Determine the [X, Y] coordinate at the center of the cell enclosing the given text.  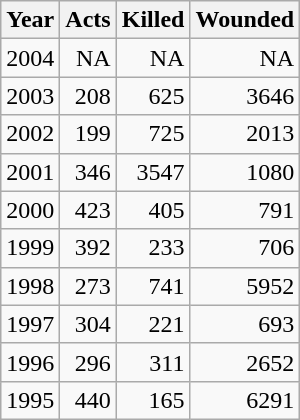
6291 [245, 400]
Year [30, 20]
1998 [30, 286]
311 [153, 362]
296 [88, 362]
693 [245, 324]
233 [153, 248]
725 [153, 134]
706 [245, 248]
165 [153, 400]
2001 [30, 172]
Acts [88, 20]
273 [88, 286]
1999 [30, 248]
199 [88, 134]
1080 [245, 172]
625 [153, 96]
2002 [30, 134]
221 [153, 324]
791 [245, 210]
2013 [245, 134]
2000 [30, 210]
1995 [30, 400]
2003 [30, 96]
2004 [30, 58]
423 [88, 210]
208 [88, 96]
346 [88, 172]
741 [153, 286]
2652 [245, 362]
5952 [245, 286]
392 [88, 248]
Killed [153, 20]
1996 [30, 362]
3646 [245, 96]
440 [88, 400]
1997 [30, 324]
405 [153, 210]
304 [88, 324]
3547 [153, 172]
Wounded [245, 20]
